Locate the cell with the specified text and output its [X, Y] center coordinate. 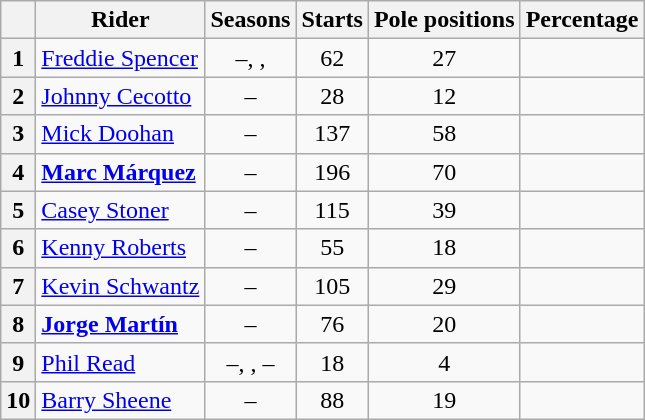
Mick Doohan [120, 134]
Barry Sheene [120, 400]
Casey Stoner [120, 210]
105 [332, 286]
115 [332, 210]
20 [444, 324]
70 [444, 172]
Jorge Martín [120, 324]
Freddie Spencer [120, 58]
Phil Read [120, 362]
Pole positions [444, 20]
196 [332, 172]
62 [332, 58]
137 [332, 134]
88 [332, 400]
29 [444, 286]
10 [18, 400]
27 [444, 58]
2 [18, 96]
Johnny Cecotto [120, 96]
7 [18, 286]
Kevin Schwantz [120, 286]
5 [18, 210]
Starts [332, 20]
39 [444, 210]
Rider [120, 20]
19 [444, 400]
–, , – [250, 362]
Seasons [250, 20]
9 [18, 362]
6 [18, 248]
28 [332, 96]
Kenny Roberts [120, 248]
76 [332, 324]
55 [332, 248]
Marc Márquez [120, 172]
8 [18, 324]
12 [444, 96]
3 [18, 134]
1 [18, 58]
–, , [250, 58]
Percentage [582, 20]
58 [444, 134]
